Locate the cell with the specified text and output its [X, Y] center coordinate. 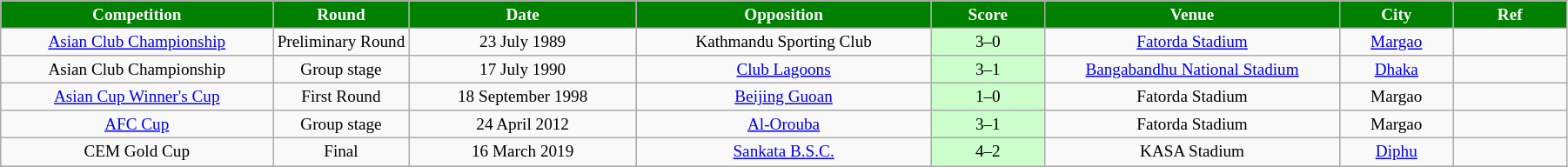
Date [522, 15]
Asian Cup Winner's Cup [137, 97]
AFC Cup [137, 124]
Bangabandhu National Stadium [1192, 70]
Sankata B.S.C. [783, 152]
16 March 2019 [522, 152]
17 July 1990 [522, 70]
Kathmandu Sporting Club [783, 42]
Club Lagoons [783, 70]
1–0 [988, 97]
Final [341, 152]
4–2 [988, 152]
Beijing Guoan [783, 97]
Ref [1510, 15]
Preliminary Round [341, 42]
Score [988, 15]
Diphu [1397, 152]
KASA Stadium [1192, 152]
23 July 1989 [522, 42]
Round [341, 15]
Venue [1192, 15]
18 September 1998 [522, 97]
First Round [341, 97]
Dhaka [1397, 70]
CEM Gold Cup [137, 152]
City [1397, 15]
Competition [137, 15]
Al-Orouba [783, 124]
3–0 [988, 42]
Opposition [783, 15]
24 April 2012 [522, 124]
